Scan for the cell matching the given text and deliver its (X, Y) coordinate at center. 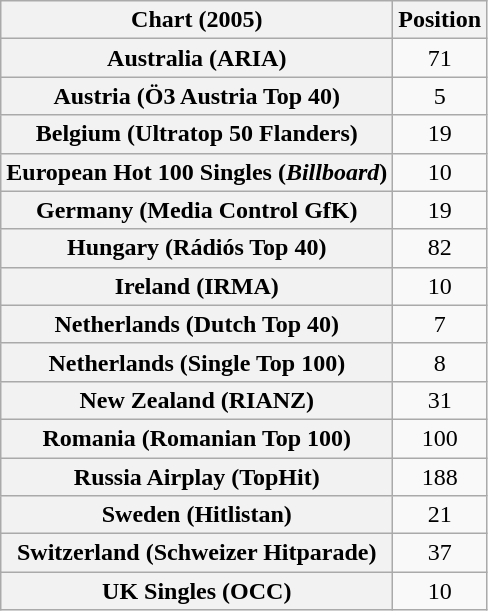
Ireland (IRMA) (197, 286)
Russia Airplay (TopHit) (197, 477)
71 (440, 58)
31 (440, 400)
European Hot 100 Singles (Billboard) (197, 172)
Netherlands (Single Top 100) (197, 362)
Australia (ARIA) (197, 58)
Romania (Romanian Top 100) (197, 438)
Switzerland (Schweizer Hitparade) (197, 553)
UK Singles (OCC) (197, 591)
188 (440, 477)
5 (440, 96)
New Zealand (RIANZ) (197, 400)
Hungary (Rádiós Top 40) (197, 248)
8 (440, 362)
7 (440, 324)
Belgium (Ultratop 50 Flanders) (197, 134)
Position (440, 20)
Sweden (Hitlistan) (197, 515)
37 (440, 553)
Chart (2005) (197, 20)
Netherlands (Dutch Top 40) (197, 324)
100 (440, 438)
Austria (Ö3 Austria Top 40) (197, 96)
Germany (Media Control GfK) (197, 210)
21 (440, 515)
82 (440, 248)
